Provide the (x, y) coordinate of the cell's center where the given text is located.  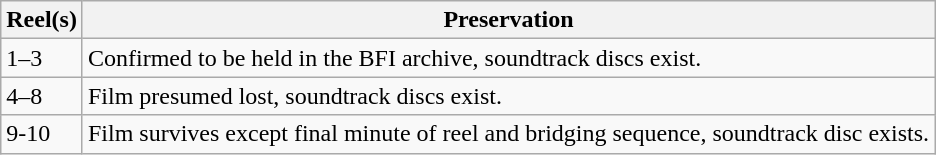
4–8 (42, 96)
Film presumed lost, soundtrack discs exist. (508, 96)
Confirmed to be held in the BFI archive, soundtrack discs exist. (508, 58)
9-10 (42, 134)
Preservation (508, 20)
Reel(s) (42, 20)
Film survives except final minute of reel and bridging sequence, soundtrack disc exists. (508, 134)
1–3 (42, 58)
